Determine the (X, Y) coordinate at the center of the cell enclosing the given text.  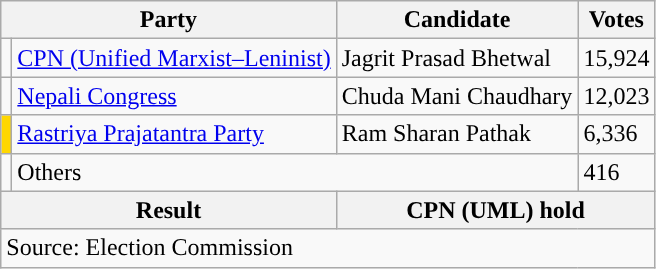
CPN (Unified Marxist–Leninist) (174, 58)
Candidate (457, 20)
Source: Election Commission (328, 248)
Result (168, 210)
Jagrit Prasad Bhetwal (457, 58)
15,924 (616, 58)
Chuda Mani Chaudhary (457, 96)
Votes (616, 20)
Party (168, 20)
12,023 (616, 96)
Others (295, 172)
Rastriya Prajatantra Party (174, 134)
CPN (UML) hold (496, 210)
6,336 (616, 134)
Nepali Congress (174, 96)
Ram Sharan Pathak (457, 134)
416 (616, 172)
